Find where the given text appears and provide that cell's center as [x, y] coordinate. 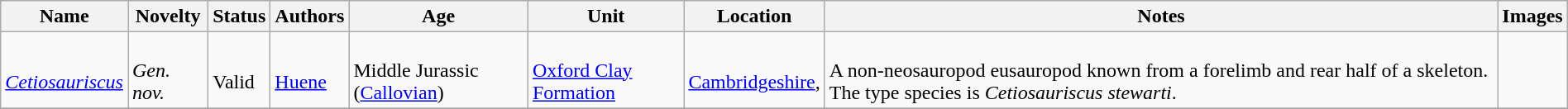
Authors [309, 17]
Images [1532, 17]
Status [240, 17]
Oxford Clay Formation [605, 70]
A non-neosauropod eusauropod known from a forelimb and rear half of a skeleton. The type species is Cetiosauriscus stewarti. [1161, 70]
Valid [240, 70]
Location [754, 17]
Cambridgeshire, [754, 70]
Middle Jurassic (Callovian) [438, 70]
Age [438, 17]
Notes [1161, 17]
Unit [605, 17]
Cetiosauriscus [65, 70]
Novelty [167, 17]
Name [65, 17]
Huene [309, 70]
Gen. nov. [167, 70]
